Capture the cell that displays the provided text and extract its [x, y] central coordinate. 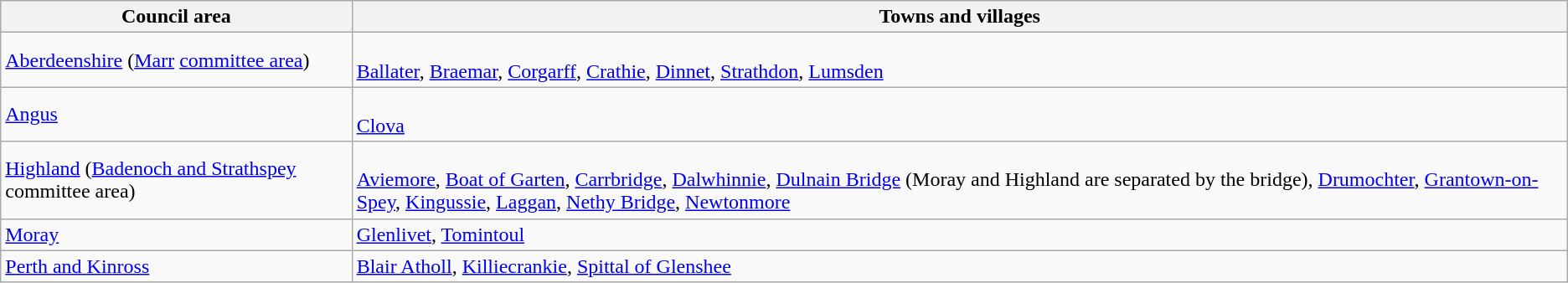
Angus [176, 114]
Ballater, Braemar, Corgarff, Crathie, Dinnet, Strathdon, Lumsden [960, 60]
Aberdeenshire (Marr committee area) [176, 60]
Blair Atholl, Killiecrankie, Spittal of Glenshee [960, 266]
Moray [176, 234]
Council area [176, 17]
Perth and Kinross [176, 266]
Towns and villages [960, 17]
Clova [960, 114]
Glenlivet, Tomintoul [960, 234]
Highland (Badenoch and Strathspey committee area) [176, 180]
